Search for the cell housing the specified text and yield its [x, y] center coordinate. 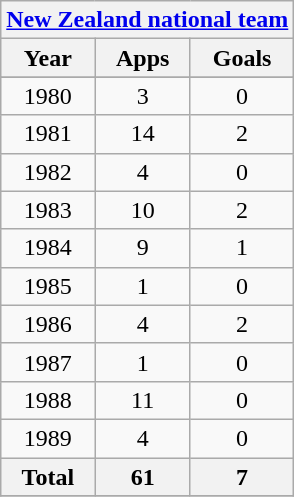
14 [142, 134]
Total [48, 477]
7 [242, 477]
9 [142, 248]
1980 [48, 96]
1983 [48, 210]
1986 [48, 324]
10 [142, 210]
1985 [48, 286]
61 [142, 477]
1988 [48, 400]
1981 [48, 134]
1987 [48, 362]
Goals [242, 58]
Apps [142, 58]
1989 [48, 438]
New Zealand national team [148, 20]
1982 [48, 172]
Year [48, 58]
11 [142, 400]
1984 [48, 248]
3 [142, 96]
